From the cell containing the given text, extract its center point as [x, y] coordinate. 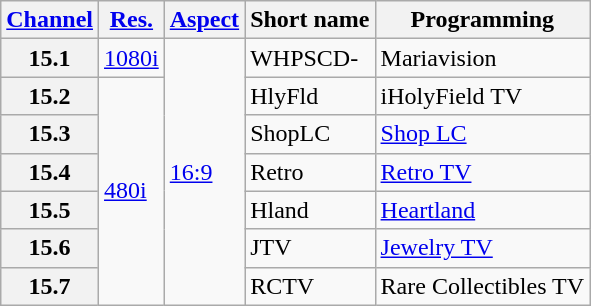
Retro [310, 172]
1080i [132, 58]
Aspect [204, 20]
480i [132, 191]
Short name [310, 20]
Jewelry TV [482, 248]
RCTV [310, 286]
Rare Collectibles TV [482, 286]
iHolyField TV [482, 96]
Res. [132, 20]
Channel [50, 20]
15.2 [50, 96]
Heartland [482, 210]
15.7 [50, 286]
JTV [310, 248]
15.3 [50, 134]
15.5 [50, 210]
Hland [310, 210]
ShopLC [310, 134]
HlyFld [310, 96]
15.4 [50, 172]
Programming [482, 20]
15.1 [50, 58]
Shop LC [482, 134]
15.6 [50, 248]
16:9 [204, 172]
Mariavision [482, 58]
Retro TV [482, 172]
WHPSCD- [310, 58]
